Find where the given text appears and provide that cell's center as [X, Y] coordinate. 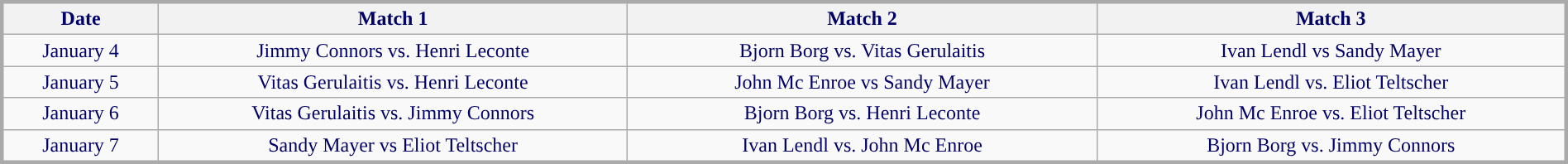
John Mc Enroe vs Sandy Mayer [862, 82]
Vitas Gerulaitis vs. Jimmy Connors [392, 113]
Match 2 [862, 18]
Jimmy Connors vs. Henri Leconte [392, 51]
Sandy Mayer vs Eliot Teltscher [392, 146]
Bjorn Borg vs. Henri Leconte [862, 113]
John Mc Enroe vs. Eliot Teltscher [1331, 113]
January 4 [79, 51]
January 6 [79, 113]
Ivan Lendl vs. John Mc Enroe [862, 146]
January 7 [79, 146]
Vitas Gerulaitis vs. Henri Leconte [392, 82]
Bjorn Borg vs. Jimmy Connors [1331, 146]
Bjorn Borg vs. Vitas Gerulaitis [862, 51]
Match 3 [1331, 18]
January 5 [79, 82]
Ivan Lendl vs Sandy Mayer [1331, 51]
Match 1 [392, 18]
Ivan Lendl vs. Eliot Teltscher [1331, 82]
Date [79, 18]
